For the text-containing cell, return its midpoint in (X, Y) coordinate format. 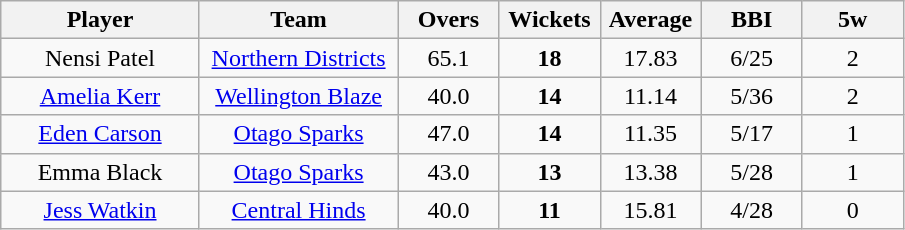
5/36 (752, 96)
Wellington Blaze (298, 96)
BBI (752, 20)
6/25 (752, 58)
Eden Carson (100, 134)
5w (852, 20)
4/28 (752, 210)
Northern Districts (298, 58)
47.0 (448, 134)
Central Hinds (298, 210)
11.14 (650, 96)
5/17 (752, 134)
5/28 (752, 172)
0 (852, 210)
Team (298, 20)
Emma Black (100, 172)
Wickets (550, 20)
18 (550, 58)
Amelia Kerr (100, 96)
Overs (448, 20)
13 (550, 172)
Average (650, 20)
13.38 (650, 172)
65.1 (448, 58)
17.83 (650, 58)
11 (550, 210)
Nensi Patel (100, 58)
11.35 (650, 134)
Jess Watkin (100, 210)
43.0 (448, 172)
15.81 (650, 210)
Player (100, 20)
